Find where the given text appears and provide that cell's center as (x, y) coordinate. 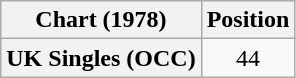
Position (248, 20)
Chart (1978) (101, 20)
UK Singles (OCC) (101, 58)
44 (248, 58)
